Return [X, Y] of the center of cell containing provided text 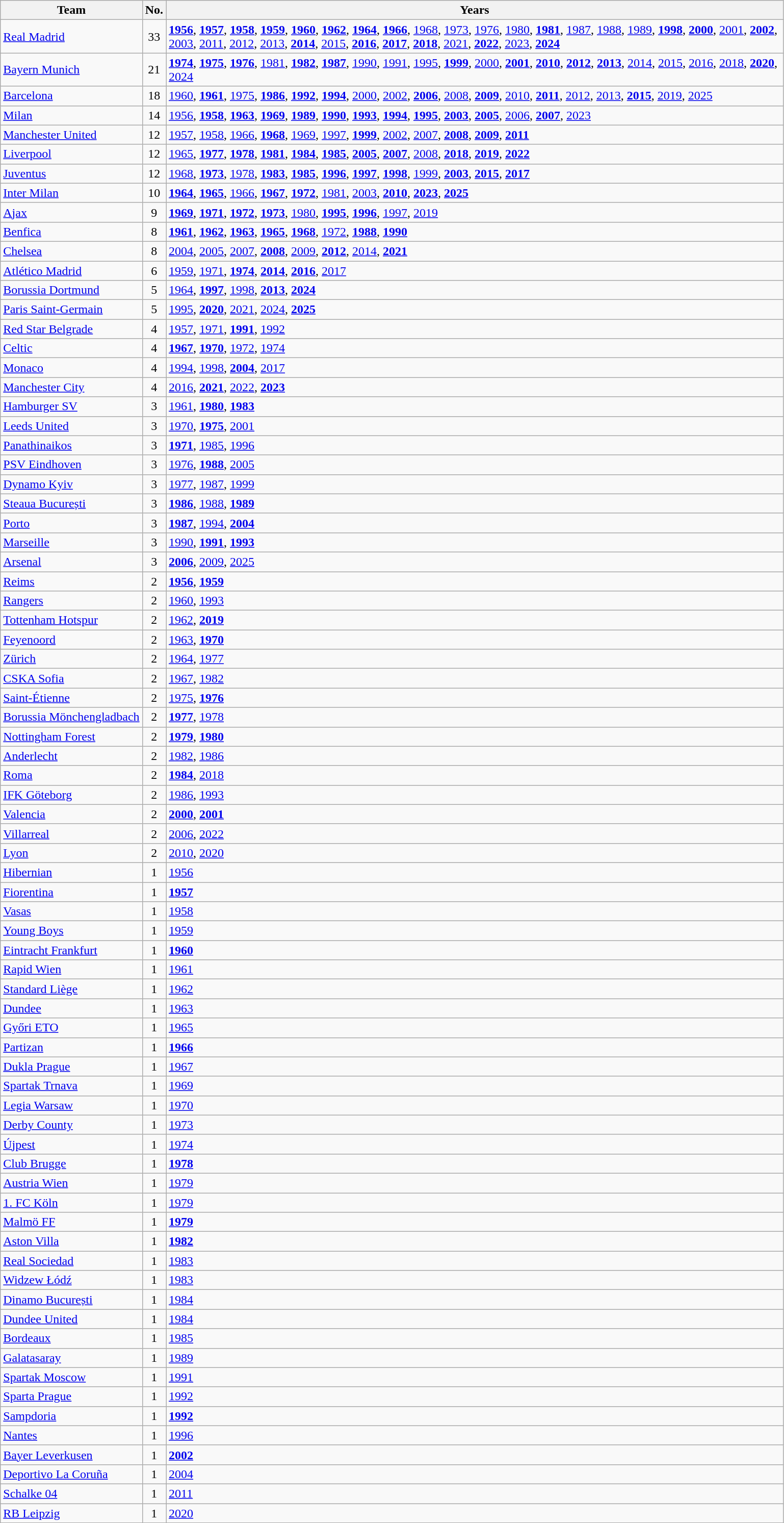
2006, 2009, 2025 [475, 562]
Team [71, 10]
1991 [475, 1377]
Valencia [71, 814]
1979, 1980 [475, 737]
Dinamo București [71, 1300]
Barcelona [71, 96]
1957 [475, 892]
Derby County [71, 1125]
1994, 1998, 2004, 2017 [475, 368]
Leeds United [71, 426]
Spartak Moscow [71, 1377]
1957, 1971, 1991, 1992 [475, 329]
Partizan [71, 1047]
Bayern Munich [71, 69]
Hamburger SV [71, 407]
Villarreal [71, 833]
Steaua București [71, 503]
Borussia Dortmund [71, 290]
Lyon [71, 853]
1978 [475, 1163]
1967, 1982 [475, 678]
Eintracht Frankfurt [71, 950]
9 [154, 212]
Malmö FF [71, 1222]
18 [154, 96]
1990, 1991, 1993 [475, 542]
1989 [475, 1358]
2006, 2022 [475, 833]
Feyenoord [71, 640]
1982 [475, 1241]
Borussia Mönchengladbach [71, 717]
2000, 2001 [475, 814]
1. FC Köln [71, 1202]
1960, 1993 [475, 601]
Sampdoria [71, 1416]
Standard Liège [71, 989]
Reims [71, 581]
Benfica [71, 232]
1975, 1976 [475, 698]
1964, 1997, 1998, 2013, 2024 [475, 290]
1962, 2019 [475, 620]
1959, 1971, 1974, 2014, 2016, 2017 [475, 271]
Chelsea [71, 251]
1963, 1970 [475, 640]
Rapid Wien [71, 970]
1962 [475, 989]
Austria Wien [71, 1183]
1956 [475, 872]
IFK Göteborg [71, 795]
1958 [475, 911]
Sparta Prague [71, 1397]
1967, 1970, 1972, 1974 [475, 348]
Saint-Étienne [71, 698]
Nottingham Forest [71, 737]
1971, 1985, 1996 [475, 445]
No. [154, 10]
Manchester City [71, 387]
1960 [475, 950]
1970 [475, 1105]
1960, 1961, 1975, 1986, 1992, 1994, 2000, 2002, 2006, 2008, 2009, 2010, 2011, 2012, 2013, 2015, 2019, 2025 [475, 96]
Juventus [71, 173]
Inter Milan [71, 193]
1986, 1993 [475, 795]
Panathinaikos [71, 445]
Dynamo Kyiv [71, 484]
Real Sociedad [71, 1261]
1969 [475, 1086]
1965 [475, 1028]
Marseille [71, 542]
1977, 1987, 1999 [475, 484]
Bordeaux [71, 1338]
Milan [71, 115]
Legia Warsaw [71, 1105]
Paris Saint-Germain [71, 310]
1984, 2018 [475, 775]
1969, 1971, 1972, 1973, 1980, 1995, 1996, 1997, 2019 [475, 212]
21 [154, 69]
Tottenham Hotspur [71, 620]
Porto [71, 523]
Red Star Belgrade [71, 329]
1966 [475, 1047]
Widzew Łódź [71, 1280]
Győri ETO [71, 1028]
2010, 2020 [475, 853]
Schalke 04 [71, 1493]
Nantes [71, 1435]
1982, 1986 [475, 756]
Spartak Trnava [71, 1086]
Manchester United [71, 135]
6 [154, 271]
1973 [475, 1125]
Újpest [71, 1144]
Young Boys [71, 931]
33 [154, 37]
CSKA Sofia [71, 678]
1967 [475, 1067]
Ajax [71, 212]
1970, 1975, 2001 [475, 426]
1987, 1994, 2004 [475, 523]
1961, 1980, 1983 [475, 407]
Dundee [71, 1008]
Celtic [71, 348]
Anderlecht [71, 756]
Atlético Madrid [71, 271]
Rangers [71, 601]
1963 [475, 1008]
1974, 1975, 1976, 1981, 1982, 1987, 1990, 1991, 1995, 1999, 2000, 2001, 2010, 2012, 2013, 2014, 2015, 2016, 2018, 2020, 2024 [475, 69]
1965, 1977, 1978, 1981, 1984, 1985, 2005, 2007, 2008, 2018, 2019, 2022 [475, 154]
2004 [475, 1474]
1976, 1988, 2005 [475, 465]
1956, 1959 [475, 581]
Club Brugge [71, 1163]
1996 [475, 1435]
1959 [475, 931]
1957, 1958, 1966, 1968, 1969, 1997, 1999, 2002, 2007, 2008, 2009, 2011 [475, 135]
Bayer Leverkusen [71, 1455]
10 [154, 193]
Arsenal [71, 562]
Fiorentina [71, 892]
Monaco [71, 368]
2016, 2021, 2022, 2023 [475, 387]
PSV Eindhoven [71, 465]
Zürich [71, 659]
Galatasaray [71, 1358]
Roma [71, 775]
1961 [475, 970]
14 [154, 115]
Aston Villa [71, 1241]
Liverpool [71, 154]
1964, 1965, 1966, 1967, 1972, 1981, 2003, 2010, 2023, 2025 [475, 193]
RB Leipzig [71, 1513]
Dukla Prague [71, 1067]
2020 [475, 1513]
1977, 1978 [475, 717]
Years [475, 10]
1974 [475, 1144]
1964, 1977 [475, 659]
Deportivo La Coruña [71, 1474]
1968, 1973, 1978, 1983, 1985, 1996, 1997, 1998, 1999, 2003, 2015, 2017 [475, 173]
Hibernian [71, 872]
1956, 1958, 1963, 1969, 1989, 1990, 1993, 1994, 1995, 2003, 2005, 2006, 2007, 2023 [475, 115]
1986, 1988, 1989 [475, 503]
2004, 2005, 2007, 2008, 2009, 2012, 2014, 2021 [475, 251]
1995, 2020, 2021, 2024, 2025 [475, 310]
1985 [475, 1338]
1961, 1962, 1963, 1965, 1968, 1972, 1988, 1990 [475, 232]
Vasas [71, 911]
Dundee United [71, 1319]
Real Madrid [71, 37]
2002 [475, 1455]
2011 [475, 1493]
